Identify which cell holds the provided text, then report its [X, Y] central coordinate. 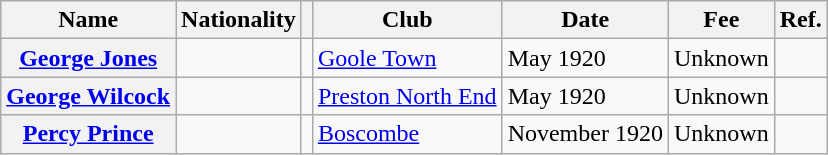
George Jones [88, 58]
Boscombe [407, 134]
Preston North End [407, 96]
George Wilcock [88, 96]
Fee [721, 20]
Date [585, 20]
Name [88, 20]
Percy Prince [88, 134]
Ref. [800, 20]
Nationality [239, 20]
Club [407, 20]
November 1920 [585, 134]
Goole Town [407, 58]
